Identify which cell holds the provided text, then report its [x, y] central coordinate. 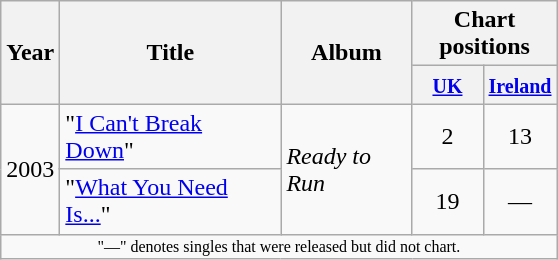
— [520, 202]
Year [30, 52]
19 [448, 202]
Chart positions [484, 34]
UK [448, 85]
Title [170, 52]
"I Can't Break Down" [170, 136]
Ireland [520, 85]
Album [346, 52]
Ready to Run [346, 169]
"—" denotes singles that were released but did not chart. [279, 246]
2 [448, 136]
"What You Need Is..." [170, 202]
13 [520, 136]
2003 [30, 169]
